Return the (x, y) coordinate for the center point of the cell that contains the specified text.  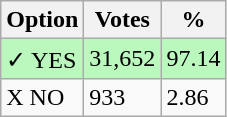
% (194, 20)
31,652 (122, 59)
Option (42, 20)
Votes (122, 20)
✓ YES (42, 59)
2.86 (194, 97)
97.14 (194, 59)
X NO (42, 97)
933 (122, 97)
